Search for the cell housing the specified text and yield its (X, Y) center coordinate. 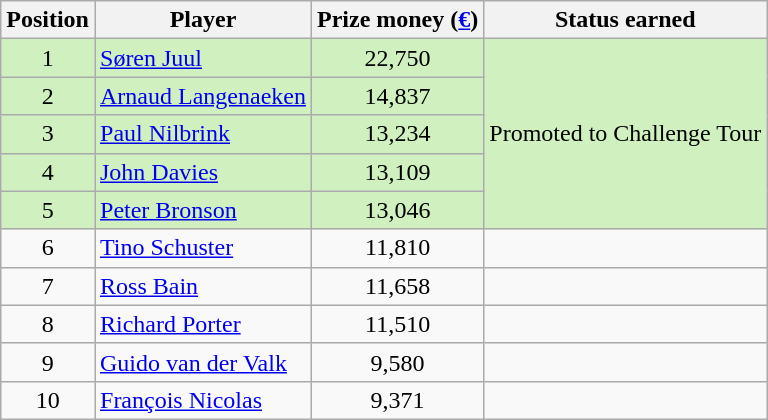
Promoted to Challenge Tour (626, 134)
8 (48, 324)
Peter Bronson (202, 210)
Guido van der Valk (202, 362)
11,810 (397, 248)
9 (48, 362)
John Davies (202, 172)
13,109 (397, 172)
François Nicolas (202, 400)
13,046 (397, 210)
3 (48, 134)
4 (48, 172)
9,371 (397, 400)
14,837 (397, 96)
5 (48, 210)
2 (48, 96)
Ross Bain (202, 286)
Paul Nilbrink (202, 134)
9,580 (397, 362)
22,750 (397, 58)
Status earned (626, 20)
Tino Schuster (202, 248)
6 (48, 248)
Position (48, 20)
10 (48, 400)
11,510 (397, 324)
13,234 (397, 134)
Arnaud Langenaeken (202, 96)
Richard Porter (202, 324)
7 (48, 286)
Prize money (€) (397, 20)
11,658 (397, 286)
1 (48, 58)
Søren Juul (202, 58)
Player (202, 20)
